Capture the cell that displays the provided text and extract its (X, Y) central coordinate. 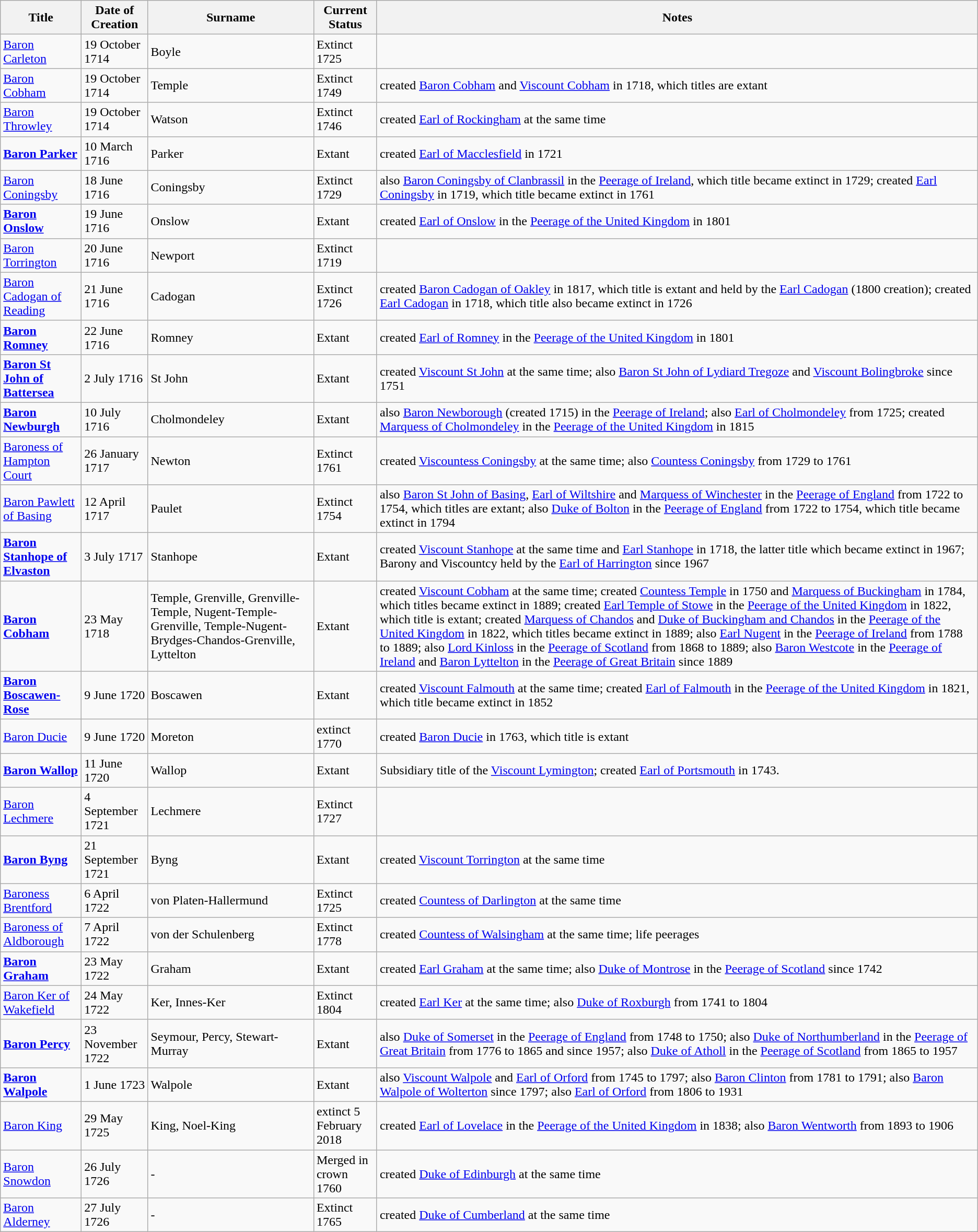
23 November 1722 (115, 1043)
12 April 1717 (115, 509)
Baron Parker (41, 154)
Baron Lechmere (41, 811)
Baron Snowdon (41, 1173)
created Viscount Falmouth at the same time; created Earl of Falmouth in the Peerage of the United Kingdom in 1821, which title became extinct in 1852 (677, 695)
created Countess of Walsingham at the same time; life peerages (677, 934)
Baron Alderney (41, 1215)
created Earl of Onslow in the Peerage of the United Kingdom in 1801 (677, 222)
22 June 1716 (115, 338)
Baron Graham (41, 969)
created Baron Ducie in 1763, which title is extant (677, 737)
Temple, Grenville, Grenville-Temple, Nugent-Temple-Grenville, Temple-Nugent-Brydges-Chandos-Grenville, Lyttelton (231, 626)
23 May 1718 (115, 626)
created Duke of Cumberland at the same time (677, 1215)
Baron Ker of Wakefield (41, 1002)
24 May 1722 (115, 1002)
Boyle (231, 51)
Cholmondeley (231, 419)
Extinct 1746 (345, 119)
Baron Newburgh (41, 419)
11 June 1720 (115, 770)
created Viscount St John at the same time; also Baron St John of Lydiard Tregoze and Viscount Bolingbroke since 1751 (677, 378)
2 July 1716 (115, 378)
Extinct 1804 (345, 1002)
Temple (231, 86)
extinct 1770 (345, 737)
6 April 1722 (115, 901)
Extinct 1761 (345, 461)
Baron Wallop (41, 770)
29 May 1725 (115, 1125)
Lechmere (231, 811)
20 June 1716 (115, 255)
Baron Throwley (41, 119)
created Earl Graham at the same time; also Duke of Montrose in the Peerage of Scotland since 1742 (677, 969)
23 May 1722 (115, 969)
10 July 1716 (115, 419)
Baron Ducie (41, 737)
Byng (231, 859)
von der Schulenberg (231, 934)
Extinct 1719 (345, 255)
Graham (231, 969)
Extinct 1726 (345, 296)
26 January 1717 (115, 461)
Cadogan (231, 296)
Current Status (345, 18)
Baron Onslow (41, 222)
7 April 1722 (115, 934)
Newport (231, 255)
4 September 1721 (115, 811)
Surname (231, 18)
Newton (231, 461)
Baron Byng (41, 859)
Boscawen (231, 695)
Baron Torrington (41, 255)
3 July 1717 (115, 557)
Watson (231, 119)
Extinct 1765 (345, 1215)
10 March 1716 (115, 154)
Subsidiary title of the Viscount Lymington; created Earl of Portsmouth in 1743. (677, 770)
Extinct 1754 (345, 509)
Extinct 1729 (345, 187)
Baron Cadogan of Reading (41, 296)
created Countess of Darlington at the same time (677, 901)
created Earl of Romney in the Peerage of the United Kingdom in 1801 (677, 338)
Baron Walpole (41, 1085)
Extinct 1727 (345, 811)
21 June 1716 (115, 296)
Title (41, 18)
Baroness of Hampton Court (41, 461)
St John (231, 378)
Romney (231, 338)
created Duke of Edinburgh at the same time (677, 1173)
created Viscount Torrington at the same time (677, 859)
Paulet (231, 509)
created Earl of Macclesfield in 1721 (677, 154)
Baron St John of Battersea (41, 378)
created Earl of Lovelace in the Peerage of the United Kingdom in 1838; also Baron Wentworth from 1893 to 1906 (677, 1125)
Baron Carleton (41, 51)
Extinct 1778 (345, 934)
18 June 1716 (115, 187)
Seymour, Percy, Stewart-Murray (231, 1043)
Ker, Innes-Ker (231, 1002)
Baron Stanhope of Elvaston (41, 557)
Coningsby (231, 187)
Date of Creation (115, 18)
Baron Coningsby (41, 187)
created Baron Cobham and Viscount Cobham in 1718, which titles are extant (677, 86)
Baron King (41, 1125)
Onslow (231, 222)
Walpole (231, 1085)
Extinct 1749 (345, 86)
created Earl of Rockingham at the same time (677, 119)
21 September 1721 (115, 859)
Baron Romney (41, 338)
27 July 1726 (115, 1215)
King, Noel-King (231, 1125)
Baron Percy (41, 1043)
Parker (231, 154)
26 July 1726 (115, 1173)
Moreton (231, 737)
Merged in crown 1760 (345, 1173)
Stanhope (231, 557)
Baron Pawlett of Basing (41, 509)
Wallop (231, 770)
1 June 1723 (115, 1085)
von Platen-Hallermund (231, 901)
Baroness Brentford (41, 901)
created Viscountess Coningsby at the same time; also Countess Coningsby from 1729 to 1761 (677, 461)
extinct 5 February 2018 (345, 1125)
Notes (677, 18)
19 June 1716 (115, 222)
Baroness of Aldborough (41, 934)
Baron Boscawen-Rose (41, 695)
created Earl Ker at the same time; also Duke of Roxburgh from 1741 to 1804 (677, 1002)
